Scan for the cell matching the given text and deliver its [X, Y] coordinate at center. 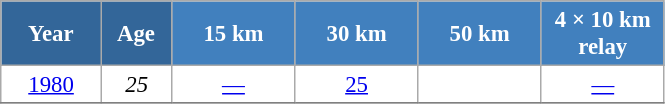
15 km [234, 34]
50 km [480, 34]
1980 [52, 85]
Age [136, 34]
Year [52, 34]
4 × 10 km relay [602, 34]
30 km [356, 34]
